Determine the (x, y) coordinate at the center of the cell enclosing the given text.  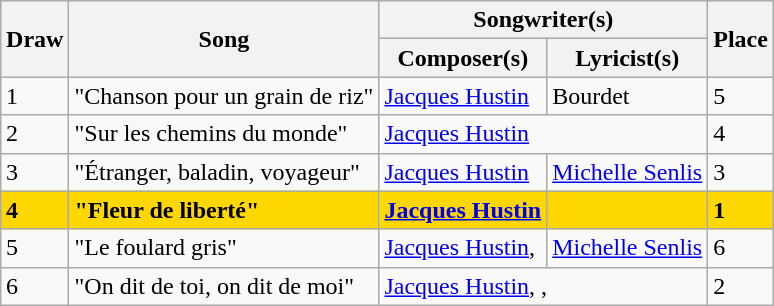
Song (224, 39)
"Le foulard gris" (224, 248)
"Sur les chemins du monde" (224, 134)
Bourdet (628, 96)
"Fleur de liberté" (224, 210)
Place (741, 39)
"Chanson pour un grain de riz" (224, 96)
Jacques Hustin, , (544, 286)
Jacques Hustin, (463, 248)
Draw (35, 39)
Songwriter(s) (544, 20)
Composer(s) (463, 58)
"Étranger, baladin, voyageur" (224, 172)
"On dit de toi, on dit de moi" (224, 286)
Lyricist(s) (628, 58)
